Scan for the cell matching the given text and deliver its (X, Y) coordinate at center. 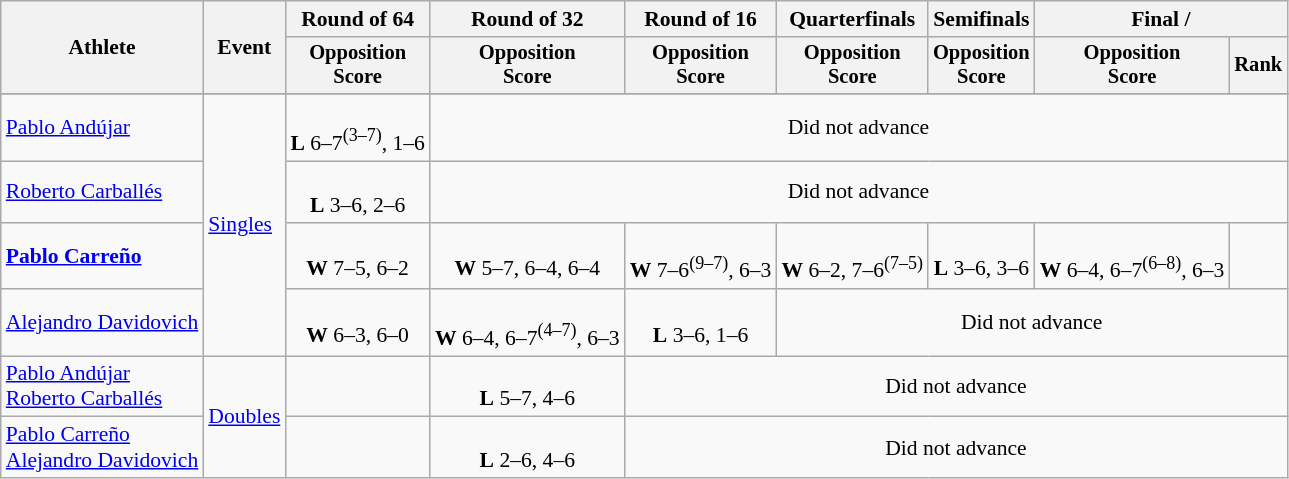
Alejandro Davidovich (102, 322)
L 2–6, 4–6 (528, 448)
Athlete (102, 48)
Roberto Carballés (102, 192)
L 3–6, 2–6 (357, 192)
Event (244, 48)
Pablo Andújar (102, 128)
Singles (244, 225)
Semifinals (982, 19)
Round of 64 (357, 19)
L 3–6, 1–6 (701, 322)
W 6–4, 6–7(4–7), 6–3 (528, 322)
Round of 32 (528, 19)
W 5–7, 6–4, 6–4 (528, 256)
Rank (1258, 66)
Final / (1161, 19)
Doubles (244, 417)
Pablo AndújarRoberto Carballés (102, 386)
W 7–6(9–7), 6–3 (701, 256)
W 6–3, 6–0 (357, 322)
L 5–7, 4–6 (528, 386)
W 6–2, 7–6(7–5) (852, 256)
Quarterfinals (852, 19)
W 6–4, 6–7(6–8), 6–3 (1132, 256)
Pablo CarreñoAlejandro Davidovich (102, 448)
L 6–7(3–7), 1–6 (357, 128)
Round of 16 (701, 19)
L 3–6, 3–6 (982, 256)
W 7–5, 6–2 (357, 256)
Pablo Carreño (102, 256)
